Pinpoint the cell where the given text exists, returning its (x, y) midpoint coordinate. 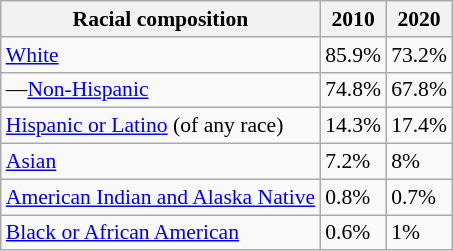
14.3% (353, 126)
67.8% (419, 90)
Racial composition (160, 19)
Asian (160, 162)
0.6% (353, 233)
0.7% (419, 197)
2020 (419, 19)
White (160, 55)
17.4% (419, 126)
74.8% (353, 90)
85.9% (353, 55)
—Non-Hispanic (160, 90)
Black or African American (160, 233)
2010 (353, 19)
73.2% (419, 55)
8% (419, 162)
0.8% (353, 197)
1% (419, 233)
7.2% (353, 162)
American Indian and Alaska Native (160, 197)
Hispanic or Latino (of any race) (160, 126)
